Output the (x, y) coordinate of the center of the cell containing the given text.  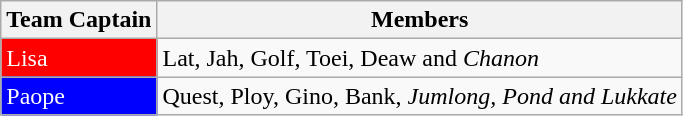
Quest, Ploy, Gino, Bank, Jumlong, Pond and Lukkate (420, 96)
Lat, Jah, Golf, Toei, Deaw and Chanon (420, 58)
Team Captain (79, 20)
Lisa (79, 58)
Members (420, 20)
Paope (79, 96)
